Locate the cell with the specified text and output its (x, y) center coordinate. 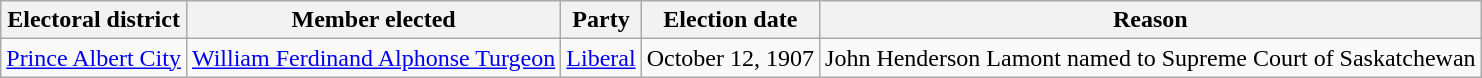
Liberal (601, 58)
John Henderson Lamont named to Supreme Court of Saskatchewan (1151, 58)
Electoral district (94, 20)
October 12, 1907 (730, 58)
Member elected (373, 20)
Party (601, 20)
William Ferdinand Alphonse Turgeon (373, 58)
Election date (730, 20)
Prince Albert City (94, 58)
Reason (1151, 20)
